Determine the (X, Y) coordinate at the center of the cell enclosing the given text.  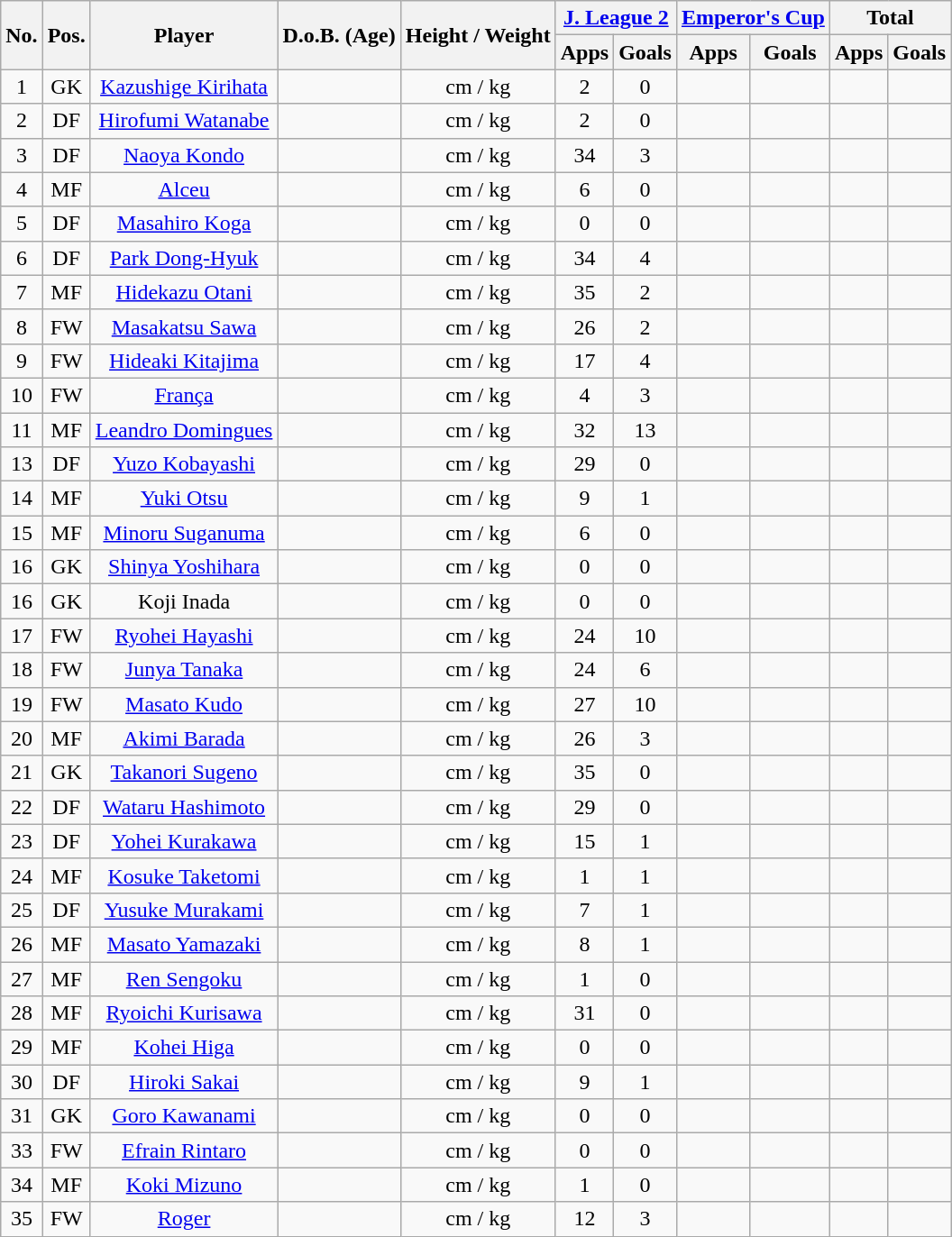
Yusuke Murakami (184, 910)
19 (22, 704)
Masahiro Koga (184, 224)
D.o.B. (Age) (339, 35)
11 (22, 430)
Kazushige Kirihata (184, 87)
30 (22, 1082)
28 (22, 1013)
Leandro Domingues (184, 430)
Total (890, 18)
Shinya Yoshihara (184, 567)
Yuzo Kobayashi (184, 464)
J. League 2 (616, 18)
Minoru Suganuma (184, 533)
Masato Kudo (184, 704)
Hiroki Sakai (184, 1082)
Junya Tanaka (184, 670)
Hidekazu Otani (184, 292)
Emperor's Cup (753, 18)
18 (22, 670)
Pos. (67, 35)
Kosuke Taketomi (184, 875)
Hirofumi Watanabe (184, 121)
Takanori Sugeno (184, 773)
14 (22, 499)
Koji Inada (184, 601)
Roger (184, 1219)
25 (22, 910)
20 (22, 738)
Koki Mizuno (184, 1185)
5 (22, 224)
Masakatsu Sawa (184, 326)
França (184, 395)
Wataru Hashimoto (184, 807)
Yuki Otsu (184, 499)
Kohei Higa (184, 1048)
Masato Yamazaki (184, 944)
Akimi Barada (184, 738)
Height / Weight (478, 35)
Efrain Rintaro (184, 1150)
Player (184, 35)
No. (22, 35)
Hideaki Kitajima (184, 361)
21 (22, 773)
Ryohei Hayashi (184, 636)
33 (22, 1150)
Yohei Kurakawa (184, 841)
32 (584, 430)
Naoya Kondo (184, 155)
Alceu (184, 189)
12 (584, 1219)
Park Dong-Hyuk (184, 258)
Ryoichi Kurisawa (184, 1013)
Ren Sengoku (184, 978)
22 (22, 807)
Goro Kawanami (184, 1116)
23 (22, 841)
